Scan for the cell matching the given text and deliver its (X, Y) coordinate at center. 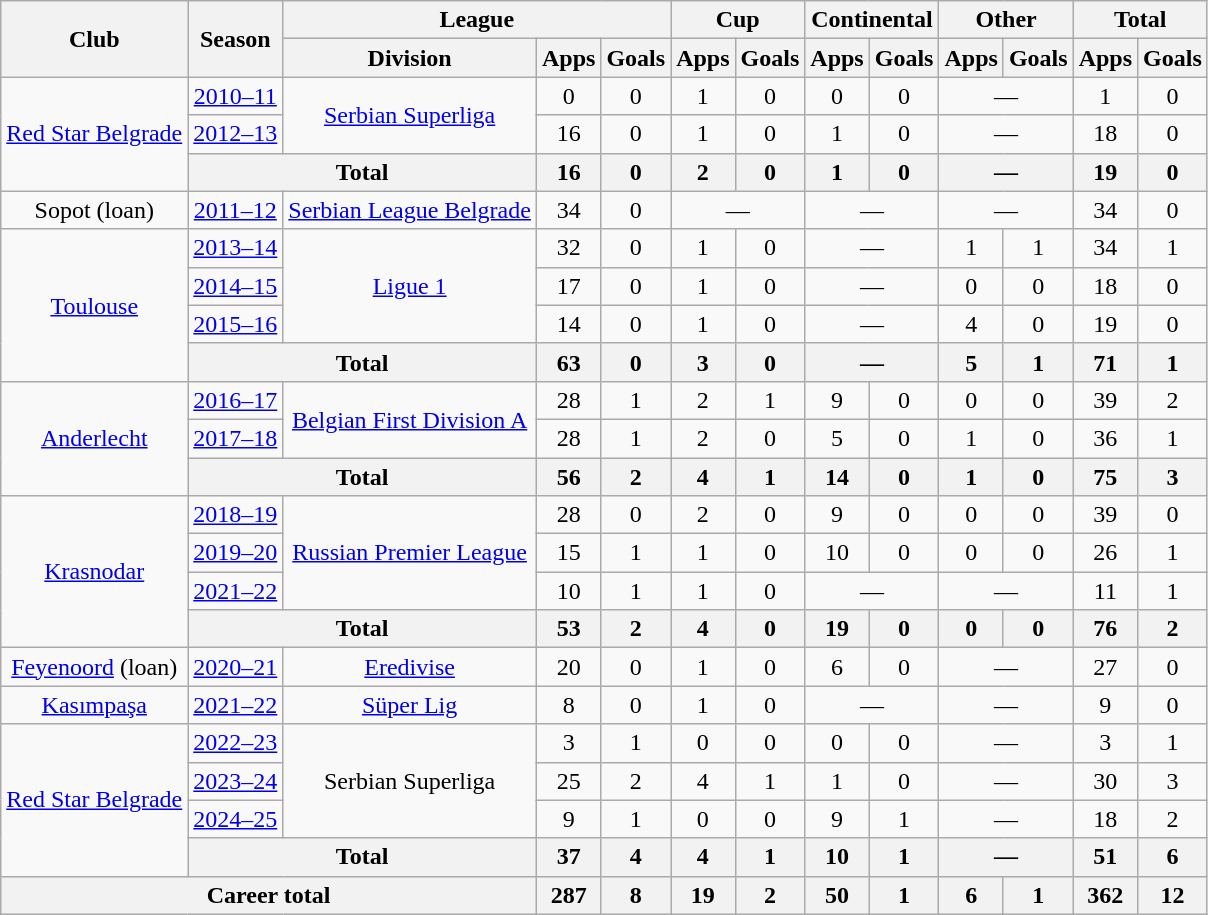
League (477, 20)
53 (568, 629)
Russian Premier League (410, 553)
2012–13 (236, 134)
2013–14 (236, 248)
Cup (738, 20)
362 (1105, 895)
Club (94, 39)
32 (568, 248)
2014–15 (236, 286)
Anderlecht (94, 438)
12 (1173, 895)
2024–25 (236, 819)
2023–24 (236, 781)
Division (410, 58)
75 (1105, 477)
37 (568, 857)
11 (1105, 591)
50 (837, 895)
56 (568, 477)
Belgian First Division A (410, 419)
26 (1105, 553)
Süper Lig (410, 705)
17 (568, 286)
36 (1105, 438)
15 (568, 553)
Ligue 1 (410, 286)
Season (236, 39)
20 (568, 667)
30 (1105, 781)
27 (1105, 667)
Sopot (loan) (94, 210)
Career total (269, 895)
Kasımpaşa (94, 705)
76 (1105, 629)
2010–11 (236, 96)
2015–16 (236, 324)
2020–21 (236, 667)
2018–19 (236, 515)
Toulouse (94, 305)
Serbian League Belgrade (410, 210)
Krasnodar (94, 572)
287 (568, 895)
71 (1105, 362)
Continental (872, 20)
Other (1006, 20)
2019–20 (236, 553)
25 (568, 781)
2011–12 (236, 210)
51 (1105, 857)
2017–18 (236, 438)
Feyenoord (loan) (94, 667)
2016–17 (236, 400)
2022–23 (236, 743)
63 (568, 362)
Eredivise (410, 667)
